Locate the cell with the specified text and output its [x, y] center coordinate. 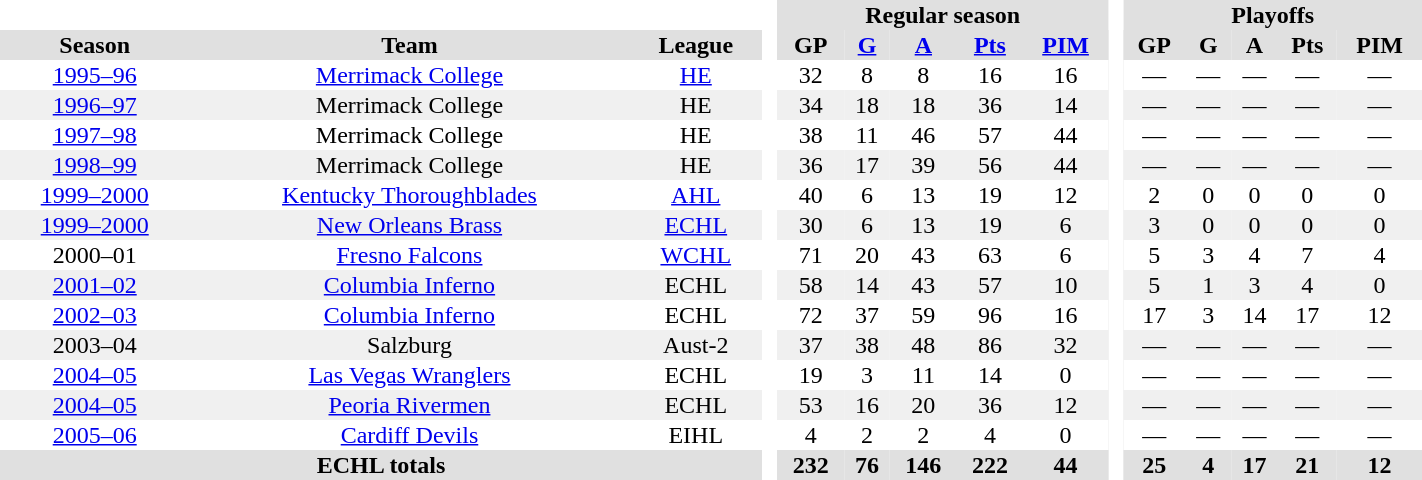
1996–97 [94, 105]
2002–03 [94, 315]
21 [1307, 465]
232 [810, 465]
86 [990, 345]
2003–04 [94, 345]
1998–99 [94, 165]
40 [810, 195]
58 [810, 285]
71 [810, 255]
25 [1154, 465]
39 [924, 165]
League [696, 45]
59 [924, 315]
Fresno Falcons [409, 255]
2000–01 [94, 255]
30 [810, 225]
53 [810, 405]
WCHL [696, 255]
Kentucky Thoroughblades [409, 195]
72 [810, 315]
Salzburg [409, 345]
222 [990, 465]
ECHL totals [381, 465]
1 [1208, 285]
Regular season [942, 15]
Peoria Rivermen [409, 405]
7 [1307, 255]
Aust-2 [696, 345]
48 [924, 345]
96 [990, 315]
Playoffs [1272, 15]
2001–02 [94, 285]
New Orleans Brass [409, 225]
76 [867, 465]
1995–96 [94, 75]
Cardiff Devils [409, 435]
34 [810, 105]
Las Vegas Wranglers [409, 375]
56 [990, 165]
1997–98 [94, 135]
146 [924, 465]
Season [94, 45]
Team [409, 45]
46 [924, 135]
2005–06 [94, 435]
AHL [696, 195]
63 [990, 255]
EIHL [696, 435]
10 [1066, 285]
